Return (x, y) of the center of cell containing provided text 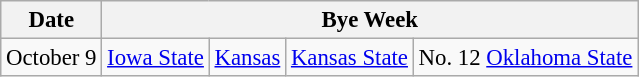
Bye Week (370, 20)
October 9 (52, 58)
Date (52, 20)
Kansas (247, 58)
No. 12 Oklahoma State (525, 58)
Kansas State (350, 58)
Iowa State (156, 58)
